Scan for the cell matching the given text and deliver its (X, Y) coordinate at center. 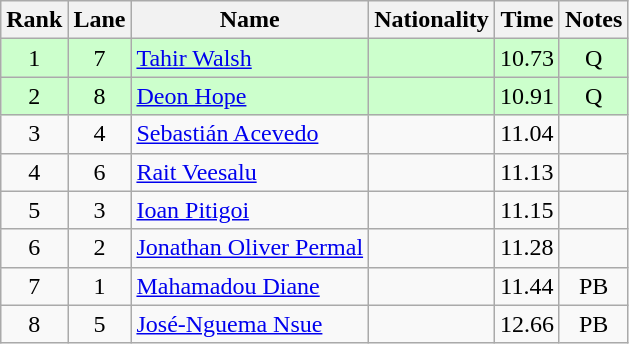
Name (250, 20)
Mahamadou Diane (250, 286)
Tahir Walsh (250, 58)
11.44 (526, 286)
José-Nguema Nsue (250, 324)
Ioan Pitigoi (250, 210)
11.28 (526, 248)
11.04 (526, 134)
Deon Hope (250, 96)
Nationality (432, 20)
Lane (100, 20)
12.66 (526, 324)
11.15 (526, 210)
Notes (593, 20)
Jonathan Oliver Permal (250, 248)
11.13 (526, 172)
10.73 (526, 58)
Time (526, 20)
10.91 (526, 96)
Sebastián Acevedo (250, 134)
Rait Veesalu (250, 172)
Rank (34, 20)
